Scan for the cell matching the given text and deliver its (X, Y) coordinate at center. 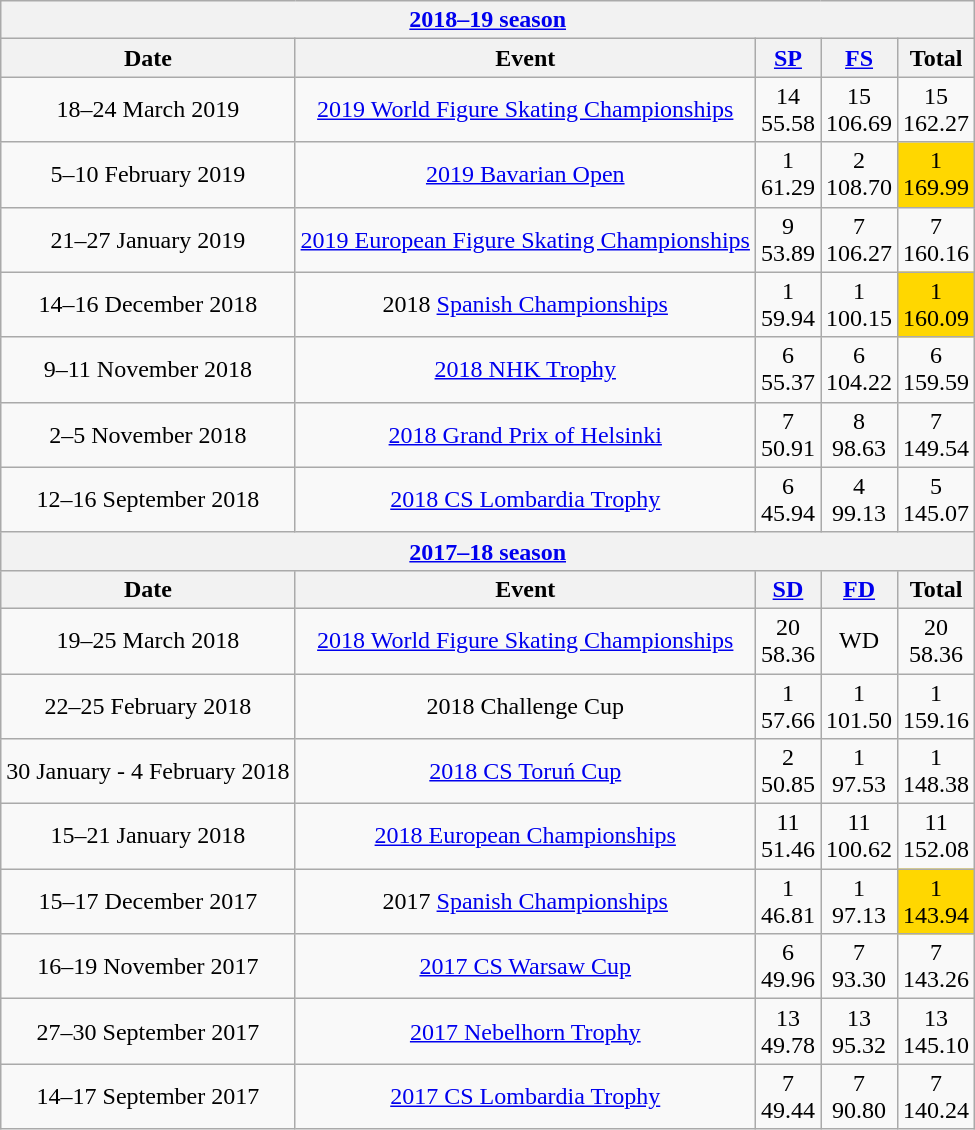
2018–19 season (488, 20)
2018 European Championships (525, 836)
7 106.27 (858, 240)
7 93.30 (858, 966)
21–27 January 2019 (148, 240)
2017 CS Lombardia Trophy (525, 1096)
1 61.29 (788, 174)
27–30 September 2017 (148, 1032)
5 145.07 (936, 500)
15 162.27 (936, 110)
11 100.62 (858, 836)
5–10 February 2019 (148, 174)
1 169.99 (936, 174)
2019 World Figure Skating Championships (525, 110)
2018 CS Toruń Cup (525, 772)
7 149.54 (936, 434)
6 104.22 (858, 370)
13 145.10 (936, 1032)
8 98.63 (858, 434)
1 148.38 (936, 772)
1 143.94 (936, 902)
14–17 September 2017 (148, 1096)
2019 Bavarian Open (525, 174)
19–25 March 2018 (148, 640)
2017 Nebelhorn Trophy (525, 1032)
2018 World Figure Skating Championships (525, 640)
1 57.66 (788, 706)
FS (858, 58)
1 101.50 (858, 706)
9 53.89 (788, 240)
6 49.96 (788, 966)
2017 CS Warsaw Cup (525, 966)
2 108.70 (858, 174)
SP (788, 58)
13 95.32 (858, 1032)
SD (788, 589)
7 50.91 (788, 434)
2018 CS Lombardia Trophy (525, 500)
7 160.16 (936, 240)
13 49.78 (788, 1032)
15 106.69 (858, 110)
22–25 February 2018 (148, 706)
1 97.13 (858, 902)
4 99.13 (858, 500)
FD (858, 589)
11 152.08 (936, 836)
9–11 November 2018 (148, 370)
2017 Spanish Championships (525, 902)
14 55.58 (788, 110)
14–16 December 2018 (148, 304)
6 55.37 (788, 370)
1 100.15 (858, 304)
2018 Challenge Cup (525, 706)
12–16 September 2018 (148, 500)
7 49.44 (788, 1096)
16–19 November 2017 (148, 966)
WD (858, 640)
7 143.26 (936, 966)
30 January - 4 February 2018 (148, 772)
2018 Grand Prix of Helsinki (525, 434)
18–24 March 2019 (148, 110)
1 46.81 (788, 902)
2017–18 season (488, 551)
1 97.53 (858, 772)
1 160.09 (936, 304)
2 50.85 (788, 772)
11 51.46 (788, 836)
7 140.24 (936, 1096)
2018 NHK Trophy (525, 370)
1 159.16 (936, 706)
7 90.80 (858, 1096)
6 159.59 (936, 370)
6 45.94 (788, 500)
15–21 January 2018 (148, 836)
15–17 December 2017 (148, 902)
2–5 November 2018 (148, 434)
2019 European Figure Skating Championships (525, 240)
1 59.94 (788, 304)
2018 Spanish Championships (525, 304)
